Output the (X, Y) coordinate of the center of the cell containing the given text.  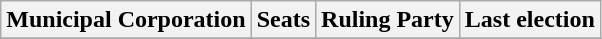
Last election (530, 20)
Seats (283, 20)
Ruling Party (388, 20)
Municipal Corporation (126, 20)
